Output the [x, y] coordinate of the center of the cell containing the given text.  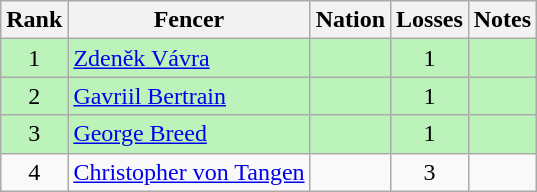
Gavriil Bertrain [189, 96]
Zdeněk Vávra [189, 58]
Christopher von Tangen [189, 172]
4 [34, 172]
Rank [34, 20]
Nation [350, 20]
Losses [430, 20]
Notes [502, 20]
George Breed [189, 134]
2 [34, 96]
Fencer [189, 20]
